Search for the cell housing the specified text and yield its (X, Y) center coordinate. 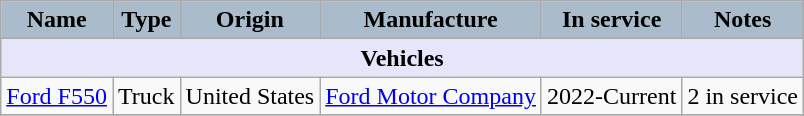
Ford Motor Company (431, 96)
Ford F550 (57, 96)
Vehicles (402, 58)
In service (611, 20)
Name (57, 20)
2 in service (743, 96)
Truck (146, 96)
Type (146, 20)
2022-Current (611, 96)
Notes (743, 20)
Manufacture (431, 20)
United States (250, 96)
Origin (250, 20)
